From the cell containing the given text, extract its center point as [x, y] coordinate. 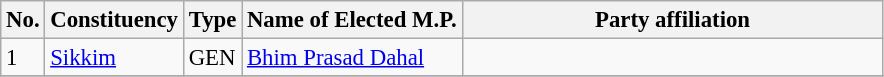
No. [23, 20]
Name of Elected M.P. [352, 20]
GEN [212, 58]
Sikkim [114, 58]
Type [212, 20]
Party affiliation [672, 20]
Constituency [114, 20]
Bhim Prasad Dahal [352, 58]
1 [23, 58]
